Determine the (x, y) coordinate at the center of the cell enclosing the given text.  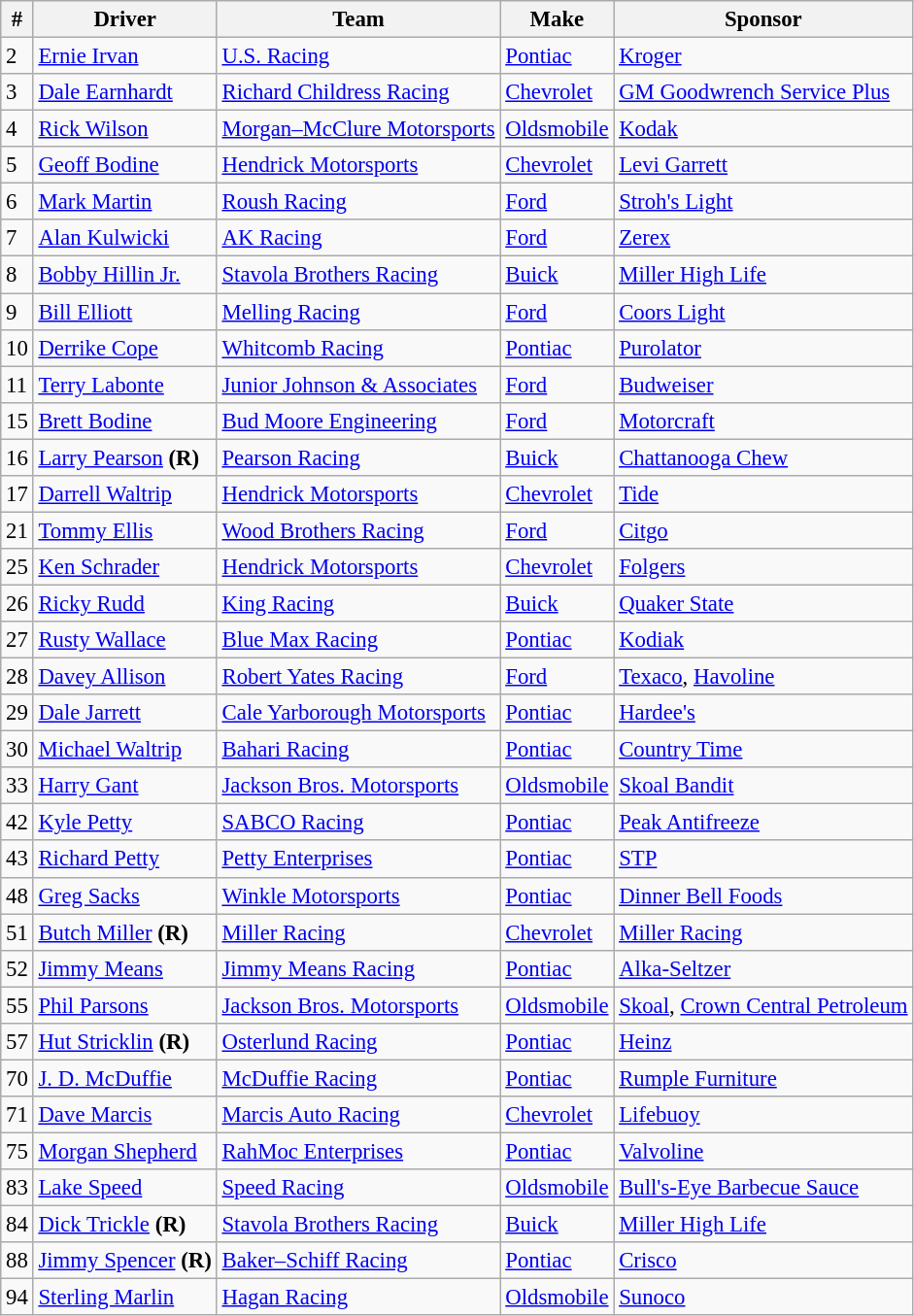
Kyle Petty (124, 823)
Jimmy Means Racing (358, 968)
Kodiak (763, 640)
Lifebuoy (763, 1115)
Driver (124, 19)
33 (17, 786)
Marcis Auto Racing (358, 1115)
Richard Petty (124, 860)
J. D. McDuffie (124, 1078)
Dale Jarrett (124, 713)
Geoff Bodine (124, 165)
55 (17, 1005)
Osterlund Racing (358, 1042)
Hagan Racing (358, 1298)
Robert Yates Racing (358, 677)
Skoal Bandit (763, 786)
Peak Antifreeze (763, 823)
Stroh's Light (763, 202)
Winkle Motorsports (358, 895)
Chattanooga Chew (763, 457)
McDuffie Racing (358, 1078)
52 (17, 968)
28 (17, 677)
Cale Yarborough Motorsports (358, 713)
Petty Enterprises (358, 860)
Dale Earnhardt (124, 92)
Sterling Marlin (124, 1298)
Sponsor (763, 19)
Tide (763, 494)
10 (17, 348)
Ken Schrader (124, 567)
Jimmy Spencer (R) (124, 1261)
Phil Parsons (124, 1005)
Morgan Shepherd (124, 1151)
Rusty Wallace (124, 640)
Derrike Cope (124, 348)
Zerex (763, 238)
King Racing (358, 603)
17 (17, 494)
Bud Moore Engineering (358, 421)
Butch Miller (R) (124, 932)
Greg Sacks (124, 895)
Bahari Racing (358, 750)
71 (17, 1115)
Quaker State (763, 603)
Baker–Schiff Racing (358, 1261)
Speed Racing (358, 1188)
Team (358, 19)
STP (763, 860)
25 (17, 567)
75 (17, 1151)
83 (17, 1188)
21 (17, 530)
Skoal, Crown Central Petroleum (763, 1005)
Blue Max Racing (358, 640)
Levi Garrett (763, 165)
Alan Kulwicki (124, 238)
Bobby Hillin Jr. (124, 275)
Kroger (763, 56)
Dick Trickle (R) (124, 1225)
Davey Allison (124, 677)
# (17, 19)
Valvoline (763, 1151)
Bill Elliott (124, 312)
Purolator (763, 348)
Jimmy Means (124, 968)
Whitcomb Racing (358, 348)
Citgo (763, 530)
Melling Racing (358, 312)
Coors Light (763, 312)
29 (17, 713)
15 (17, 421)
84 (17, 1225)
48 (17, 895)
Budweiser (763, 385)
SABCO Racing (358, 823)
Junior Johnson & Associates (358, 385)
Folgers (763, 567)
Brett Bodine (124, 421)
43 (17, 860)
5 (17, 165)
16 (17, 457)
30 (17, 750)
Sunoco (763, 1298)
Wood Brothers Racing (358, 530)
Hut Stricklin (R) (124, 1042)
9 (17, 312)
Pearson Racing (358, 457)
Dave Marcis (124, 1115)
Alka-Seltzer (763, 968)
Make (558, 19)
Larry Pearson (R) (124, 457)
Dinner Bell Foods (763, 895)
Michael Waltrip (124, 750)
7 (17, 238)
Hardee's (763, 713)
Mark Martin (124, 202)
Harry Gant (124, 786)
AK Racing (358, 238)
Kodak (763, 129)
Rick Wilson (124, 129)
U.S. Racing (358, 56)
Country Time (763, 750)
Crisco (763, 1261)
Morgan–McClure Motorsports (358, 129)
8 (17, 275)
Texaco, Havoline (763, 677)
Bull's-Eye Barbecue Sauce (763, 1188)
Heinz (763, 1042)
Richard Childress Racing (358, 92)
Rumple Furniture (763, 1078)
2 (17, 56)
Terry Labonte (124, 385)
88 (17, 1261)
Ricky Rudd (124, 603)
42 (17, 823)
Tommy Ellis (124, 530)
51 (17, 932)
27 (17, 640)
Lake Speed (124, 1188)
Ernie Irvan (124, 56)
57 (17, 1042)
11 (17, 385)
3 (17, 92)
RahMoc Enterprises (358, 1151)
GM Goodwrench Service Plus (763, 92)
Darrell Waltrip (124, 494)
70 (17, 1078)
26 (17, 603)
94 (17, 1298)
Roush Racing (358, 202)
6 (17, 202)
4 (17, 129)
Motorcraft (763, 421)
